Pinpoint the cell where the given text exists, returning its (x, y) midpoint coordinate. 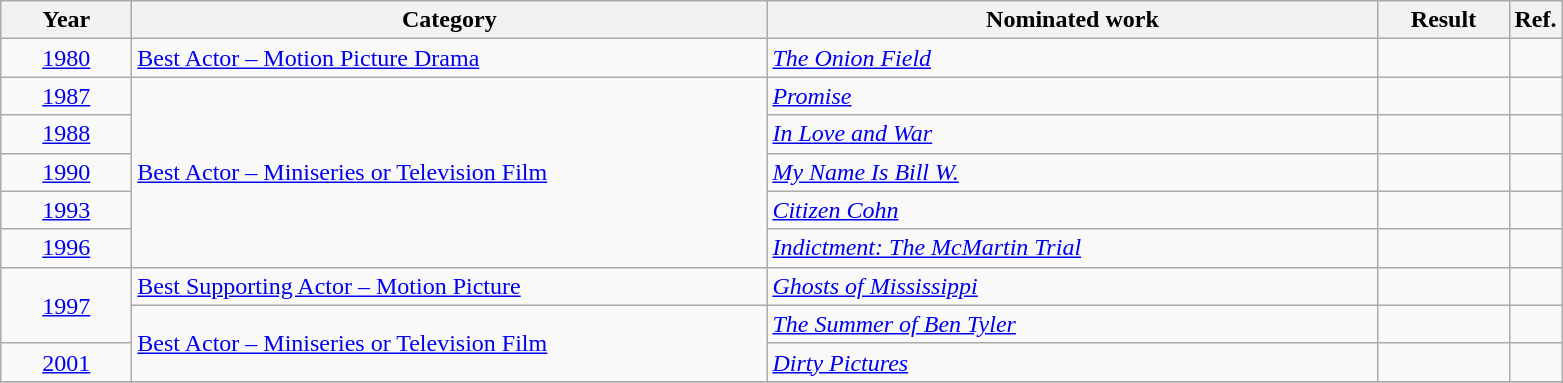
1980 (66, 58)
Citizen Cohn (1072, 210)
In Love and War (1072, 134)
Year (66, 20)
Result (1444, 20)
Best Actor – Motion Picture Drama (450, 58)
The Summer of Ben Tyler (1072, 324)
Indictment: The McMartin Trial (1072, 248)
My Name Is Bill W. (1072, 172)
1997 (66, 305)
2001 (66, 362)
1990 (66, 172)
Dirty Pictures (1072, 362)
Promise (1072, 96)
1988 (66, 134)
Nominated work (1072, 20)
Category (450, 20)
The Onion Field (1072, 58)
Ghosts of Mississippi (1072, 286)
Best Supporting Actor – Motion Picture (450, 286)
1987 (66, 96)
1996 (66, 248)
Ref. (1536, 20)
1993 (66, 210)
